Pinpoint the cell where the given text exists, returning its (X, Y) midpoint coordinate. 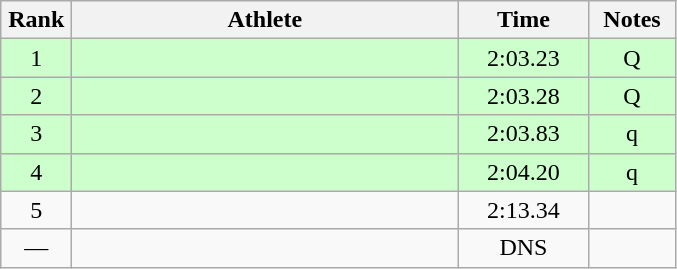
DNS (524, 248)
— (36, 248)
2:03.28 (524, 96)
2 (36, 96)
2:03.83 (524, 134)
3 (36, 134)
Rank (36, 20)
2:03.23 (524, 58)
5 (36, 210)
Athlete (265, 20)
4 (36, 172)
2:13.34 (524, 210)
2:04.20 (524, 172)
Notes (632, 20)
Time (524, 20)
1 (36, 58)
